Detect which cell encompasses the target text, then output its [x, y] center coordinate. 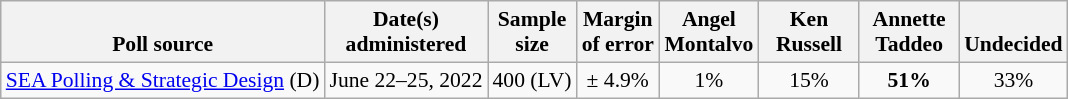
Undecided [1013, 32]
June 22–25, 2022 [406, 80]
Samplesize [532, 32]
KenRussell [809, 32]
33% [1013, 80]
AnnetteTaddeo [909, 32]
Date(s)administered [406, 32]
SEA Polling & Strategic Design (D) [163, 80]
AngelMontalvo [709, 32]
51% [909, 80]
Poll source [163, 32]
400 (LV) [532, 80]
Marginof error [618, 32]
± 4.9% [618, 80]
15% [809, 80]
1% [709, 80]
